Scan for the cell matching the given text and deliver its [X, Y] coordinate at center. 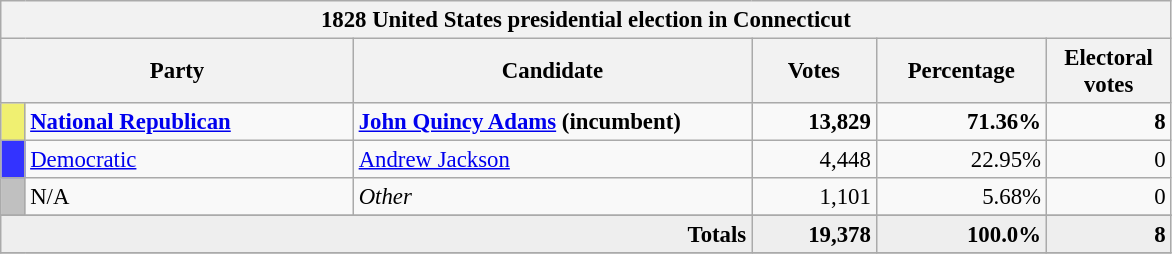
Percentage [961, 72]
1828 United States presidential election in Connecticut [586, 20]
5.68% [961, 197]
N/A [189, 197]
Andrew Jackson [552, 160]
Candidate [552, 72]
71.36% [961, 122]
Votes [814, 72]
22.95% [961, 160]
Other [552, 197]
4,448 [814, 160]
13,829 [814, 122]
Electoral votes [1108, 72]
John Quincy Adams (incumbent) [552, 122]
Democratic [189, 160]
Totals [376, 235]
1,101 [814, 197]
Party [178, 72]
National Republican [189, 122]
100.0% [961, 235]
19,378 [814, 235]
